Find where the given text appears and provide that cell's center as [X, Y] coordinate. 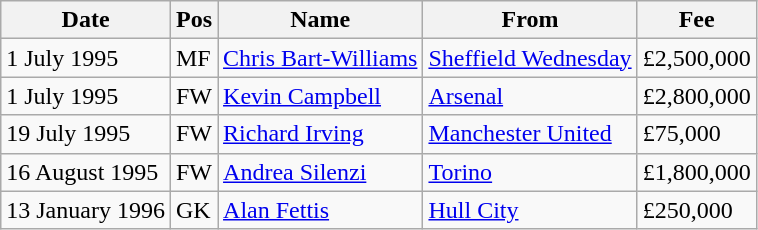
Manchester United [530, 134]
Name [320, 20]
Andrea Silenzi [320, 172]
Kevin Campbell [320, 96]
19 July 1995 [86, 134]
16 August 1995 [86, 172]
£75,000 [696, 134]
Sheffield Wednesday [530, 58]
Richard Irving [320, 134]
£1,800,000 [696, 172]
Pos [194, 20]
GK [194, 210]
Hull City [530, 210]
MF [194, 58]
Torino [530, 172]
From [530, 20]
Fee [696, 20]
Chris Bart-Williams [320, 58]
Arsenal [530, 96]
£2,800,000 [696, 96]
£250,000 [696, 210]
13 January 1996 [86, 210]
£2,500,000 [696, 58]
Date [86, 20]
Alan Fettis [320, 210]
